From the cell containing the given text, extract its center point as (X, Y) coordinate. 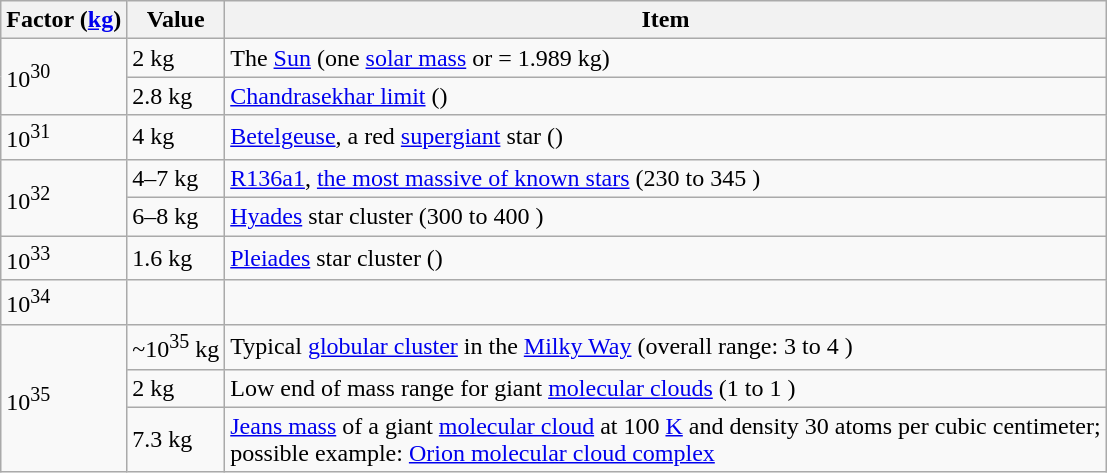
Chandrasekhar limit () (666, 96)
1033 (64, 258)
6–8 kg (176, 217)
Jeans mass of a giant molecular cloud at 100 K and density 30 atoms per cubic centimeter;possible example: Orion molecular cloud complex (666, 440)
1032 (64, 197)
7.3 kg (176, 440)
Item (666, 20)
2.8 kg (176, 96)
1.6 kg (176, 258)
Betelgeuse, a red supergiant star () (666, 138)
1035 (64, 399)
~1035 kg (176, 348)
Value (176, 20)
R136a1, the most massive of known stars (230 to 345 ) (666, 178)
1034 (64, 302)
1031 (64, 138)
1030 (64, 77)
4–7 kg (176, 178)
The Sun (one solar mass or = 1.989 kg) (666, 58)
4 kg (176, 138)
Factor (kg) (64, 20)
Pleiades star cluster () (666, 258)
Hyades star cluster (300 to 400 ) (666, 217)
Low end of mass range for giant molecular clouds (1 to 1 ) (666, 388)
Typical globular cluster in the Milky Way (overall range: 3 to 4 ) (666, 348)
